Pinpoint the cell where the given text exists, returning its [X, Y] midpoint coordinate. 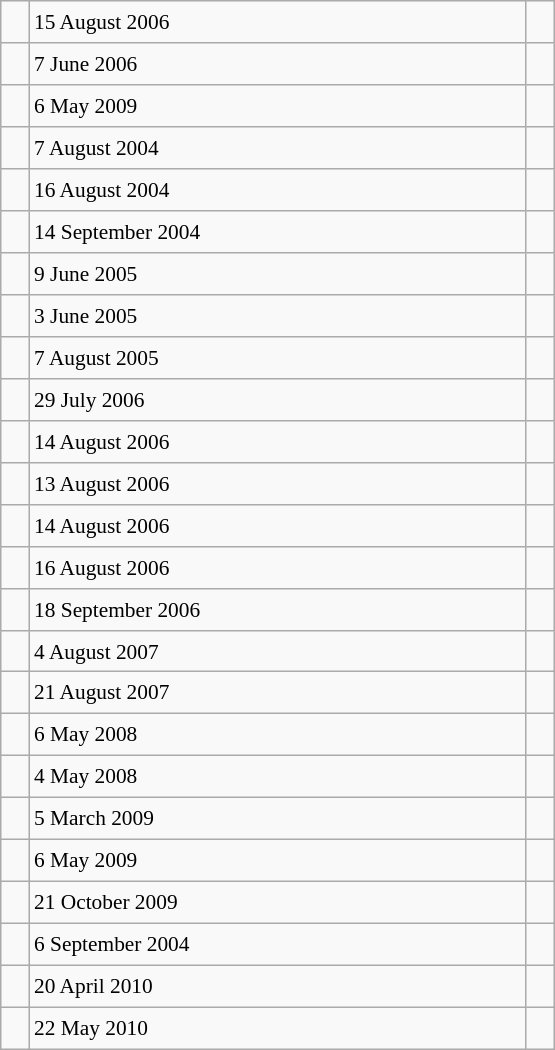
15 August 2006 [278, 22]
4 August 2007 [278, 651]
14 September 2004 [278, 232]
13 August 2006 [278, 483]
6 May 2008 [278, 735]
21 August 2007 [278, 693]
20 April 2010 [278, 986]
21 October 2009 [278, 903]
7 August 2005 [278, 358]
7 August 2004 [278, 148]
9 June 2005 [278, 274]
22 May 2010 [278, 1028]
16 August 2004 [278, 190]
4 May 2008 [278, 777]
29 July 2006 [278, 399]
7 June 2006 [278, 64]
18 September 2006 [278, 609]
5 March 2009 [278, 819]
6 September 2004 [278, 945]
3 June 2005 [278, 316]
16 August 2006 [278, 567]
